Detect which cell encompasses the target text, then output its [X, Y] center coordinate. 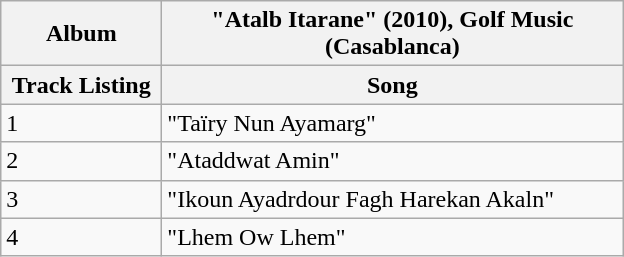
3 [82, 199]
Track Listing [82, 85]
4 [82, 237]
Song [392, 85]
1 [82, 123]
Album [82, 34]
"Lhem Ow Lhem" [392, 237]
2 [82, 161]
"Ataddwat Amin" [392, 161]
"Ikoun Ayadrdour Fagh Harekan Akaln" [392, 199]
"Atalb Itarane" (2010), Golf Music (Casablanca) [392, 34]
"Taïry Nun Ayamarg" [392, 123]
